Capture the cell that displays the provided text and extract its (x, y) central coordinate. 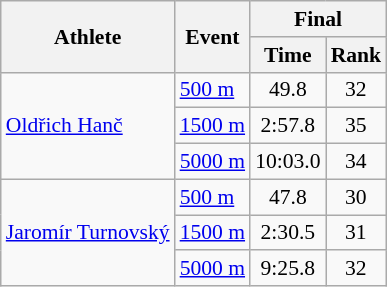
Jaromír Turnovský (88, 232)
Event (212, 36)
30 (356, 197)
49.8 (288, 90)
2:30.5 (288, 233)
2:57.8 (288, 126)
Final (318, 19)
35 (356, 126)
Oldřich Hanč (88, 126)
47.8 (288, 197)
9:25.8 (288, 269)
34 (356, 162)
Rank (356, 55)
31 (356, 233)
Time (288, 55)
10:03.0 (288, 162)
Athlete (88, 36)
